Return (X, Y) of the center of cell containing provided text 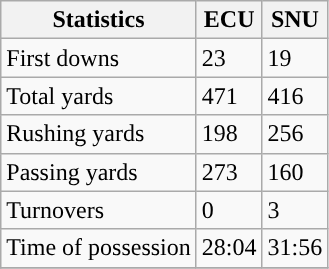
SNU (295, 20)
0 (229, 210)
198 (229, 134)
First downs (99, 58)
Time of possession (99, 248)
Total yards (99, 96)
23 (229, 58)
256 (295, 134)
Turnovers (99, 210)
3 (295, 210)
31:56 (295, 248)
160 (295, 172)
ECU (229, 20)
471 (229, 96)
Statistics (99, 20)
273 (229, 172)
Rushing yards (99, 134)
Passing yards (99, 172)
28:04 (229, 248)
416 (295, 96)
19 (295, 58)
